Capture the cell that displays the provided text and extract its (x, y) central coordinate. 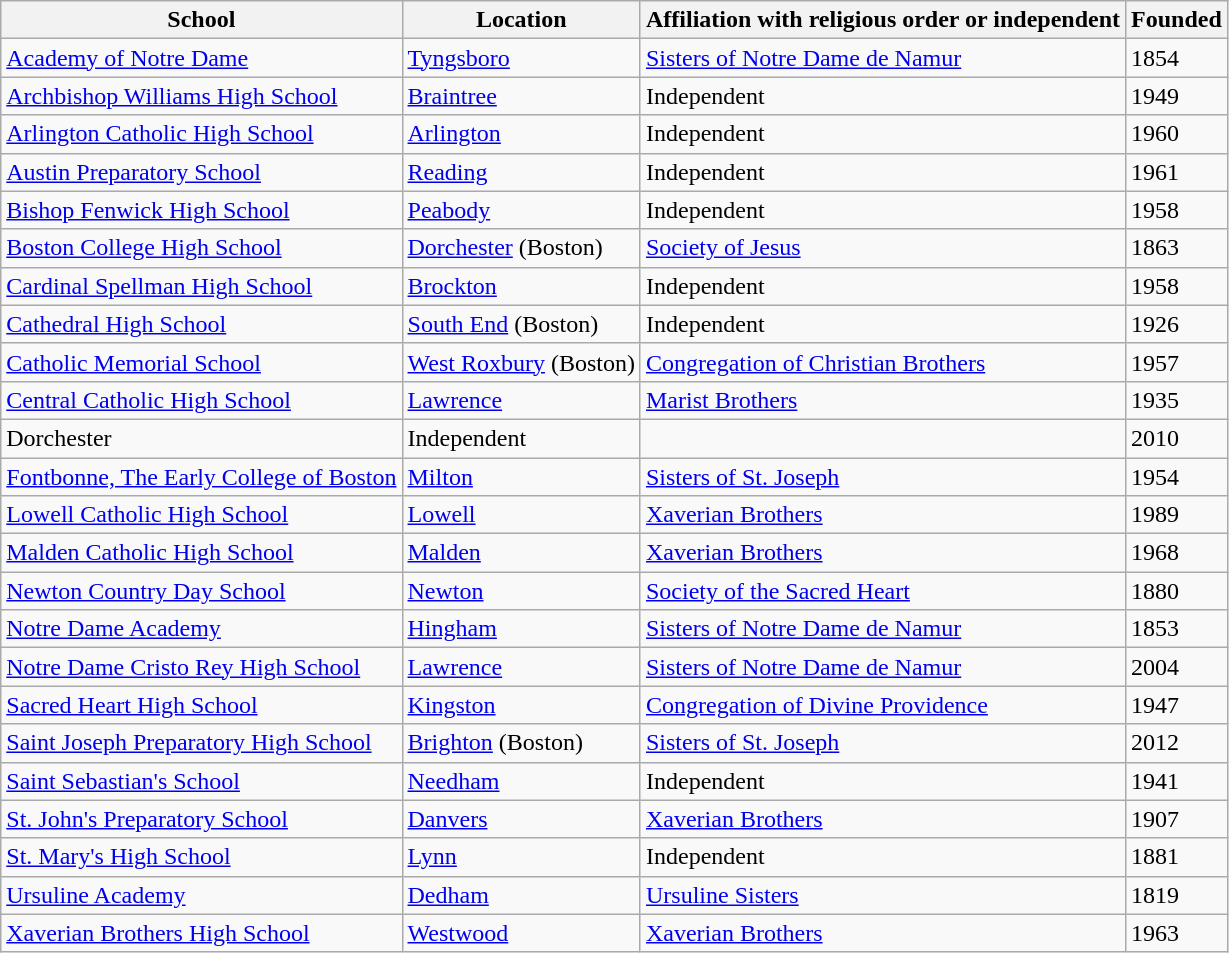
Milton (521, 477)
Arlington Catholic High School (202, 134)
Kingston (521, 705)
Bishop Fenwick High School (202, 210)
2012 (1177, 743)
Cathedral High School (202, 324)
Congregation of Christian Brothers (882, 362)
1854 (1177, 58)
1963 (1177, 933)
2010 (1177, 438)
Hingham (521, 629)
Sacred Heart High School (202, 705)
Malden Catholic High School (202, 553)
Notre Dame Cristo Rey High School (202, 667)
Notre Dame Academy (202, 629)
1947 (1177, 705)
Congregation of Divine Providence (882, 705)
St. Mary's High School (202, 857)
Reading (521, 172)
Central Catholic High School (202, 400)
Westwood (521, 933)
Newton (521, 591)
1880 (1177, 591)
1949 (1177, 96)
2004 (1177, 667)
Xaverian Brothers High School (202, 933)
Ursuline Sisters (882, 895)
1961 (1177, 172)
School (202, 20)
Catholic Memorial School (202, 362)
Archbishop Williams High School (202, 96)
Needham (521, 781)
Fontbonne, The Early College of Boston (202, 477)
Austin Preparatory School (202, 172)
1954 (1177, 477)
Tyngsboro (521, 58)
1926 (1177, 324)
Newton Country Day School (202, 591)
Danvers (521, 819)
Malden (521, 553)
Lynn (521, 857)
1907 (1177, 819)
Brighton (Boston) (521, 743)
Boston College High School (202, 248)
1968 (1177, 553)
1853 (1177, 629)
1881 (1177, 857)
Lowell Catholic High School (202, 515)
Dedham (521, 895)
Lowell (521, 515)
Location (521, 20)
South End (Boston) (521, 324)
1960 (1177, 134)
Society of the Sacred Heart (882, 591)
Braintree (521, 96)
Affiliation with religious order or independent (882, 20)
Brockton (521, 286)
Peabody (521, 210)
West Roxbury (Boston) (521, 362)
1957 (1177, 362)
Dorchester (202, 438)
1819 (1177, 895)
1863 (1177, 248)
Society of Jesus (882, 248)
Marist Brothers (882, 400)
Cardinal Spellman High School (202, 286)
Saint Joseph Preparatory High School (202, 743)
Founded (1177, 20)
Dorchester (Boston) (521, 248)
1941 (1177, 781)
1935 (1177, 400)
Arlington (521, 134)
Ursuline Academy (202, 895)
Saint Sebastian's School (202, 781)
1989 (1177, 515)
Academy of Notre Dame (202, 58)
St. John's Preparatory School (202, 819)
